Locate the cell with the specified text and output its [X, Y] center coordinate. 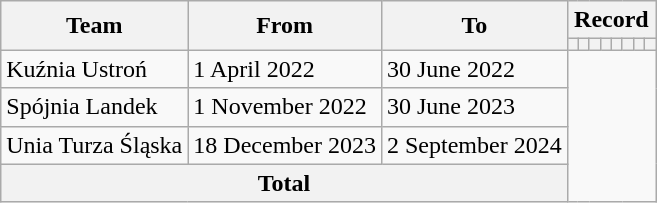
30 June 2023 [474, 107]
Kuźnia Ustroń [94, 69]
1 April 2022 [285, 69]
30 June 2022 [474, 69]
Record [611, 20]
To [474, 26]
Team [94, 26]
Unia Turza Śląska [94, 145]
18 December 2023 [285, 145]
1 November 2022 [285, 107]
Spójnia Landek [94, 107]
Total [284, 183]
From [285, 26]
2 September 2024 [474, 145]
